Provide the [x, y] coordinate of the cell's center where the given text is located.  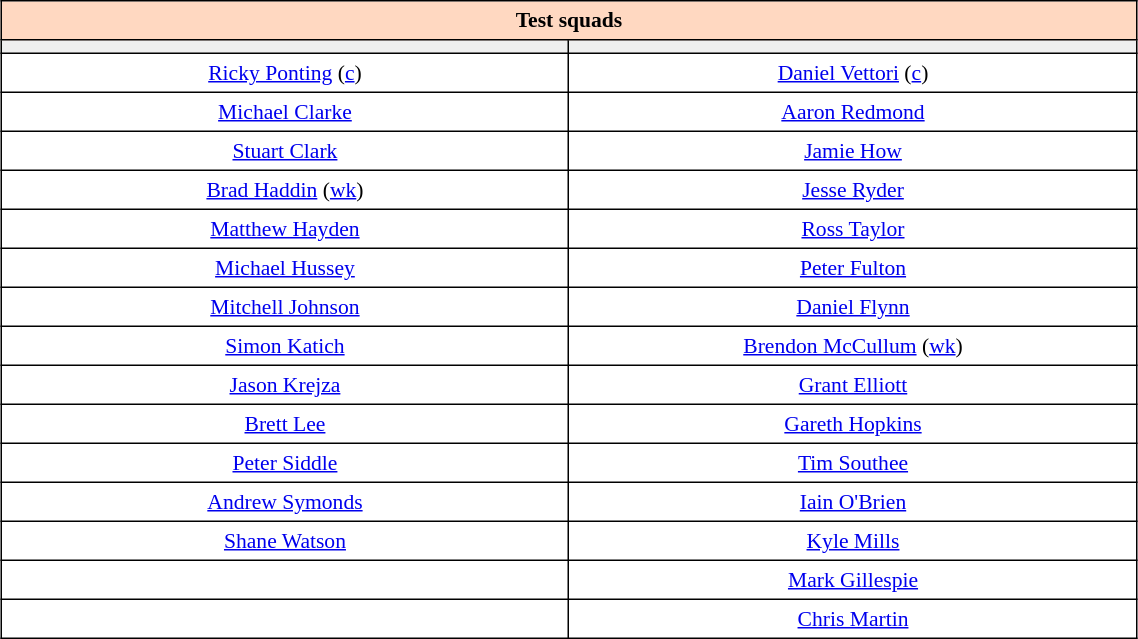
Gareth Hopkins [853, 424]
Ricky Ponting (c) [285, 72]
Grant Elliott [853, 384]
Stuart Clark [285, 150]
Iain O'Brien [853, 502]
Kyle Mills [853, 540]
Jamie How [853, 150]
Brad Haddin (wk) [285, 190]
Brett Lee [285, 424]
Brendon McCullum (wk) [853, 346]
Michael Hussey [285, 268]
Ross Taylor [853, 228]
Chris Martin [853, 618]
Shane Watson [285, 540]
Peter Fulton [853, 268]
Test squads [569, 20]
Daniel Vettori (c) [853, 72]
Michael Clarke [285, 112]
Simon Katich [285, 346]
Mitchell Johnson [285, 306]
Jesse Ryder [853, 190]
Aaron Redmond [853, 112]
Tim Southee [853, 462]
Mark Gillespie [853, 580]
Jason Krejza [285, 384]
Peter Siddle [285, 462]
Matthew Hayden [285, 228]
Daniel Flynn [853, 306]
Andrew Symonds [285, 502]
